Scan for the cell matching the given text and deliver its [x, y] coordinate at center. 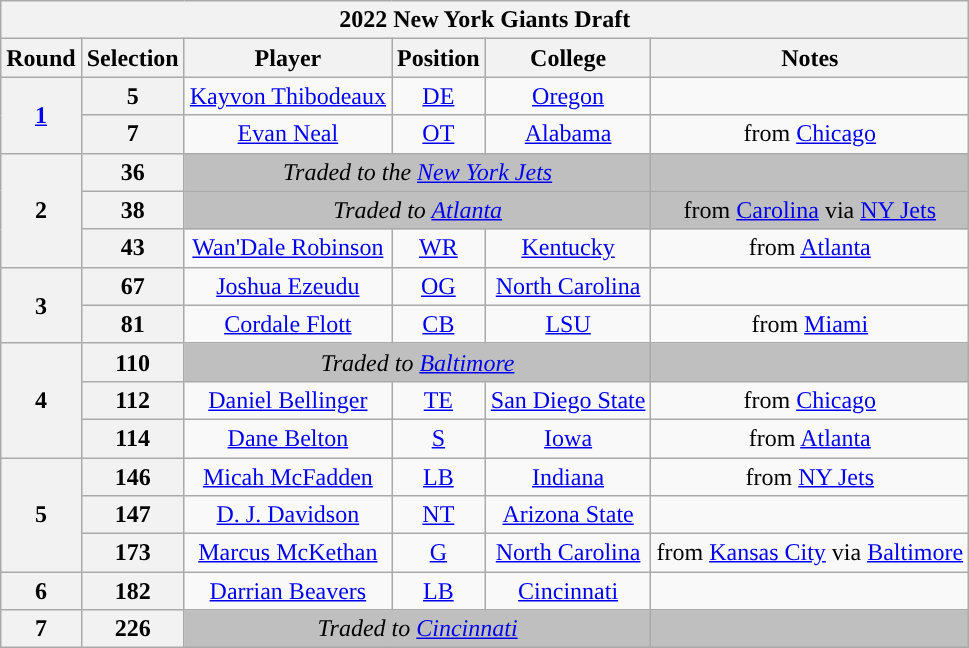
NT [439, 515]
Iowa [568, 438]
TE [439, 400]
146 [132, 477]
DE [439, 96]
from NY Jets [810, 477]
Round [41, 58]
OG [439, 286]
LSU [568, 324]
Darrian Beavers [288, 591]
Dane Belton [288, 438]
OT [439, 134]
110 [132, 362]
Traded to Baltimore [418, 362]
Wan'Dale Robinson [288, 248]
CB [439, 324]
Indiana [568, 477]
Traded to the New York Jets [418, 172]
Traded to Cincinnati [418, 629]
D. J. Davidson [288, 515]
67 [132, 286]
Arizona State [568, 515]
G [439, 553]
Position [439, 58]
Micah McFadden [288, 477]
College [568, 58]
WR [439, 248]
147 [132, 515]
1 [41, 115]
2 [41, 210]
Kentucky [568, 248]
Cordale Flott [288, 324]
4 [41, 400]
38 [132, 210]
Evan Neal [288, 134]
226 [132, 629]
6 [41, 591]
Notes [810, 58]
Oregon [568, 96]
112 [132, 400]
from Kansas City via Baltimore [810, 553]
43 [132, 248]
from Miami [810, 324]
from Carolina via NY Jets [810, 210]
114 [132, 438]
S [439, 438]
Marcus McKethan [288, 553]
Traded to Atlanta [418, 210]
81 [132, 324]
3 [41, 305]
Selection [132, 58]
Kayvon Thibodeaux [288, 96]
Daniel Bellinger [288, 400]
2022 New York Giants Draft [485, 20]
Alabama [568, 134]
Cincinnati [568, 591]
173 [132, 553]
Player [288, 58]
Joshua Ezeudu [288, 286]
San Diego State [568, 400]
182 [132, 591]
36 [132, 172]
